Identify which cell holds the provided text, then report its (x, y) central coordinate. 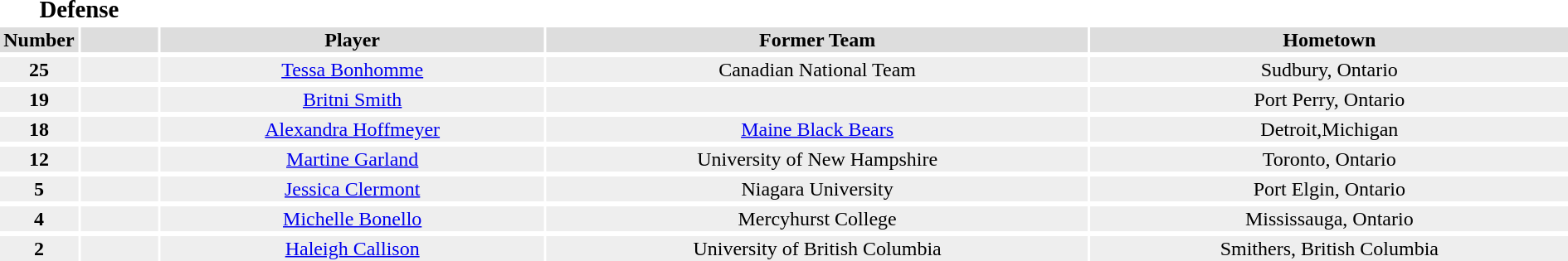
University of British Columbia (818, 249)
Martine Garland (353, 159)
Niagara University (818, 189)
Jessica Clermont (353, 189)
Sudbury, Ontario (1329, 70)
4 (39, 219)
19 (39, 99)
Michelle Bonello (353, 219)
Mercyhurst College (818, 219)
Haleigh Callison (353, 249)
Player (353, 40)
Former Team (818, 40)
Toronto, Ontario (1329, 159)
Mississauga, Ontario (1329, 219)
Hometown (1329, 40)
Smithers, British Columbia (1329, 249)
University of New Hampshire (818, 159)
Britni Smith (353, 99)
Alexandra Hoffmeyer (353, 129)
Canadian National Team (818, 70)
5 (39, 189)
Port Perry, Ontario (1329, 99)
Tessa Bonhomme (353, 70)
18 (39, 129)
Maine Black Bears (818, 129)
25 (39, 70)
12 (39, 159)
Port Elgin, Ontario (1329, 189)
2 (39, 249)
Number (39, 40)
Detroit,Michigan (1329, 129)
